Capture the cell that displays the provided text and extract its (x, y) central coordinate. 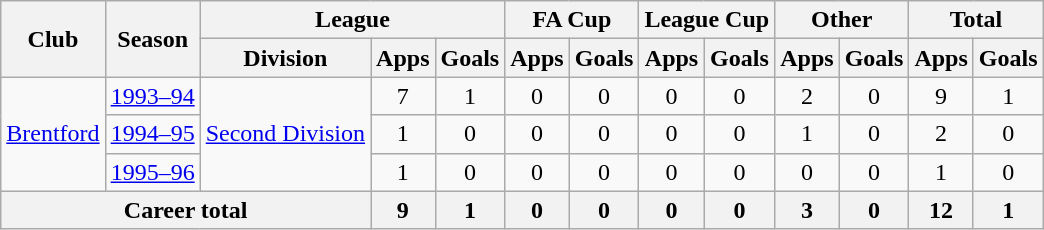
Club (53, 39)
Career total (186, 210)
7 (403, 96)
FA Cup (572, 20)
1993–94 (152, 96)
1995–96 (152, 172)
Total (976, 20)
Season (152, 39)
Second Division (285, 134)
12 (941, 210)
League (352, 20)
1994–95 (152, 134)
Brentford (53, 134)
League Cup (707, 20)
Other (842, 20)
3 (807, 210)
Division (285, 58)
